Search for the cell housing the specified text and yield its [X, Y] center coordinate. 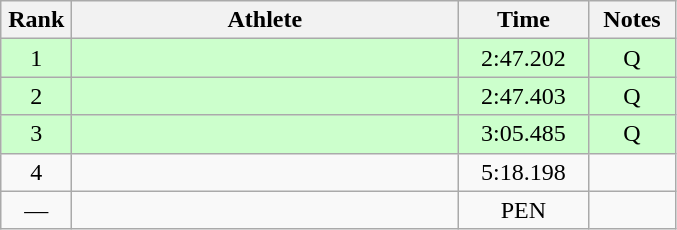
3:05.485 [524, 134]
5:18.198 [524, 172]
Rank [36, 20]
4 [36, 172]
2:47.403 [524, 96]
PEN [524, 210]
2:47.202 [524, 58]
— [36, 210]
3 [36, 134]
1 [36, 58]
2 [36, 96]
Notes [632, 20]
Athlete [265, 20]
Time [524, 20]
